From the cell containing the given text, extract its center point as (x, y) coordinate. 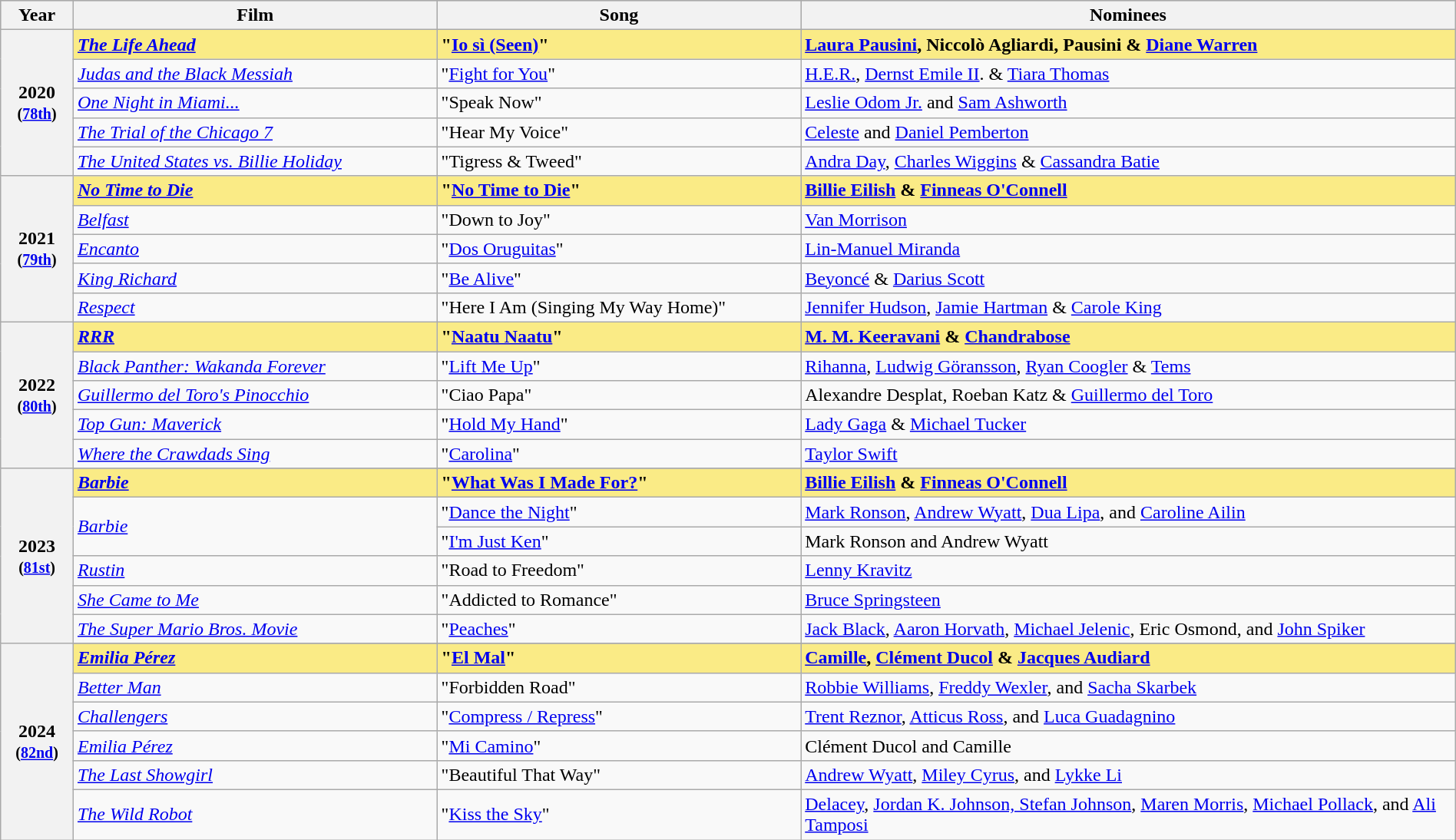
"Dance the Night" (619, 512)
Andra Day, Charles Wiggins & Cassandra Batie (1129, 161)
Beyoncé & Darius Scott (1129, 278)
2022 (80th) (37, 395)
Lady Gaga & Michael Tucker (1129, 425)
2023 (81st) (37, 556)
"El Mal" (619, 658)
"What Was I Made For?" (619, 483)
"Here I Am (Singing My Way Home)" (619, 307)
"Addicted to Romance" (619, 600)
Respect (255, 307)
Guillermo del Toro's Pinocchio (255, 395)
"Road to Freedom" (619, 570)
"Kiss the Sky" (619, 814)
The Life Ahead (255, 45)
Andrew Wyatt, Miley Cyrus, and Lykke Li (1129, 775)
"Mi Camino" (619, 746)
"Compress / Repress" (619, 716)
"Naatu Naatu" (619, 336)
"Be Alive" (619, 278)
Clément Ducol and Camille (1129, 746)
M. M. Keeravani & Chandrabose (1129, 336)
"Forbidden Road" (619, 687)
Judas and the Black Messiah (255, 74)
"Beautiful That Way" (619, 775)
Nominees (1129, 15)
Encanto (255, 249)
Mark Ronson, Andrew Wyatt, Dua Lipa, and Caroline Ailin (1129, 512)
"Down to Joy" (619, 220)
Lenny Kravitz (1129, 570)
"Lift Me Up" (619, 366)
Bruce Springsteen (1129, 600)
Film (255, 15)
Jack Black, Aaron Horvath, Michael Jelenic, Eric Osmond, and John Spiker (1129, 629)
The Trial of the Chicago 7 (255, 132)
She Came to Me (255, 600)
No Time to Die (255, 190)
King Richard (255, 278)
Mark Ronson and Andrew Wyatt (1129, 541)
Song (619, 15)
Challengers (255, 716)
"I'm Just Ken" (619, 541)
RRR (255, 336)
Jennifer Hudson, Jamie Hartman & Carole King (1129, 307)
Leslie Odom Jr. and Sam Ashworth (1129, 103)
Van Morrison (1129, 220)
Better Man (255, 687)
Laura Pausini, Niccolò Agliardi, Pausini & Diane Warren (1129, 45)
Robbie Williams, Freddy Wexler, and Sacha Skarbek (1129, 687)
Belfast (255, 220)
Top Gun: Maverick (255, 425)
Lin-Manuel Miranda (1129, 249)
The Last Showgirl (255, 775)
"Hold My Hand" (619, 425)
2020 (78th) (37, 103)
Taylor Swift (1129, 454)
"Ciao Papa" (619, 395)
"Hear My Voice" (619, 132)
The Wild Robot (255, 814)
"Tigress & Tweed" (619, 161)
"Peaches" (619, 629)
Camille, Clément Ducol & Jacques Audiard (1129, 658)
2024 (82nd) (37, 742)
Alexandre Desplat, Roeban Katz & Guillermo del Toro (1129, 395)
The Super Mario Bros. Movie (255, 629)
"Speak Now" (619, 103)
"Dos Oruguitas" (619, 249)
Rustin (255, 570)
Year (37, 15)
The United States vs. Billie Holiday (255, 161)
"Io sì (Seen)" (619, 45)
Black Panther: Wakanda Forever (255, 366)
Delacey, Jordan K. Johnson, Stefan Johnson, Maren Morris, Michael Pollack, and Ali Tamposi (1129, 814)
H.E.R., Dernst Emile II. & Tiara Thomas (1129, 74)
"No Time to Die" (619, 190)
Rihanna, Ludwig Göransson, Ryan Coogler & Tems (1129, 366)
Trent Reznor, Atticus Ross, and Luca Guadagnino (1129, 716)
2021 (79th) (37, 249)
"Carolina" (619, 454)
Where the Crawdads Sing (255, 454)
"Fight for You" (619, 74)
Celeste and Daniel Pemberton (1129, 132)
One Night in Miami... (255, 103)
